Search for the cell housing the specified text and yield its (x, y) center coordinate. 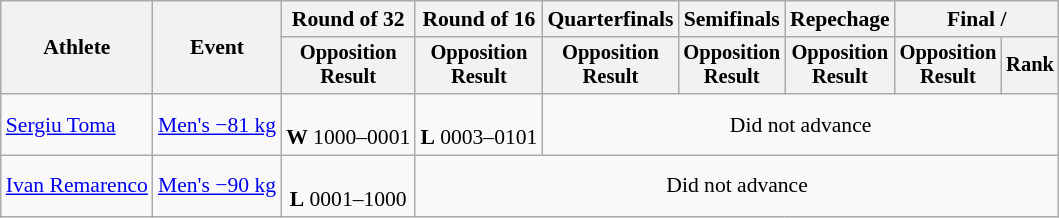
Final / (977, 19)
Semifinals (732, 19)
Quarterfinals (610, 19)
Men's −90 kg (217, 186)
Round of 16 (478, 19)
Event (217, 48)
L 0001–1000 (348, 186)
W 1000–0001 (348, 124)
Sergiu Toma (77, 124)
Men's −81 kg (217, 124)
Repechage (840, 19)
Ivan Remarenco (77, 186)
L 0003–0101 (478, 124)
Round of 32 (348, 19)
Athlete (77, 48)
Rank (1030, 66)
